Determine the [x, y] coordinate at the center of the cell enclosing the given text.  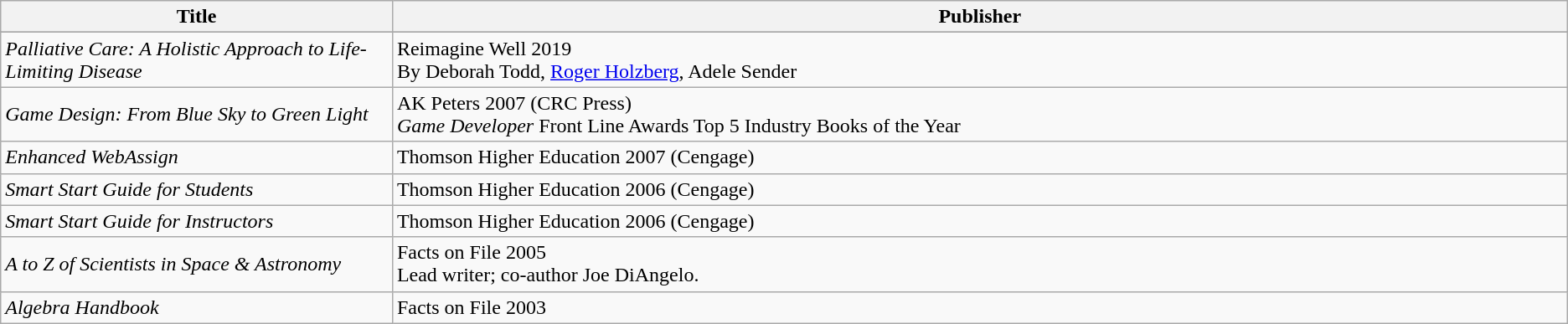
Algebra Handbook [197, 307]
Thomson Higher Education 2007 (Cengage) [980, 157]
Enhanced WebAssign [197, 157]
AK Peters 2007 (CRC Press)Game Developer Front Line Awards Top 5 Industry Books of the Year [980, 114]
Palliative Care: A Holistic Approach to Life-Limiting Disease [197, 60]
A to Z of Scientists in Space & Astronomy [197, 265]
Facts on File 2003 [980, 307]
Title [197, 17]
Smart Start Guide for Students [197, 189]
Publisher [980, 17]
Reimagine Well 2019By Deborah Todd, Roger Holzberg, Adele Sender [980, 60]
Facts on File 2005Lead writer; co-author Joe DiAngelo. [980, 265]
Smart Start Guide for Instructors [197, 221]
Game Design: From Blue Sky to Green Light [197, 114]
